Determine the (x, y) coordinate at the center of the cell enclosing the given text.  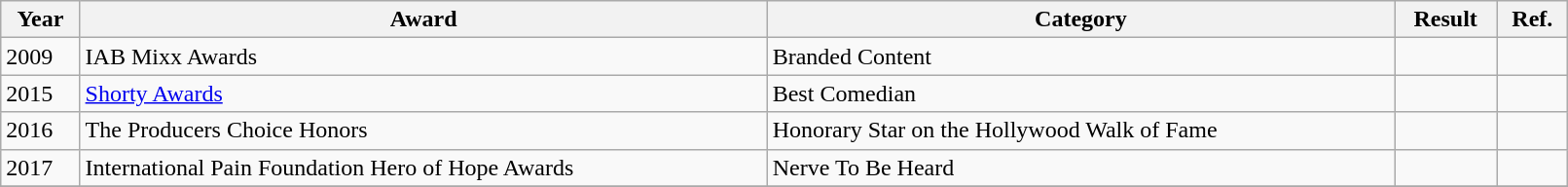
2016 (41, 131)
The Producers Choice Honors (423, 131)
Best Comedian (1080, 93)
Result (1446, 19)
Year (41, 19)
Award (423, 19)
2015 (41, 93)
Ref. (1532, 19)
Shorty Awards (423, 93)
Category (1080, 19)
Branded Content (1080, 56)
2017 (41, 168)
International Pain Foundation Hero of Hope Awards (423, 168)
Nerve To Be Heard (1080, 168)
IAB Mixx Awards (423, 56)
2009 (41, 56)
Honorary Star on the Hollywood Walk of Fame (1080, 131)
